Extract the [X, Y] coordinate from the center of the cell holding the provided text.  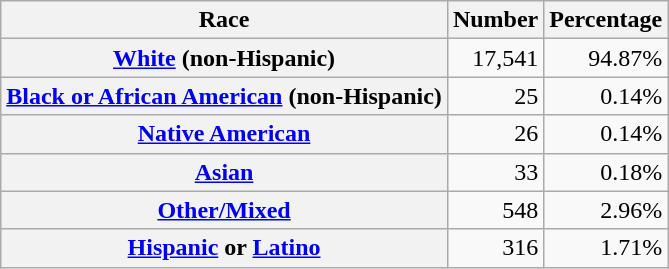
Native American [224, 134]
2.96% [606, 210]
316 [495, 248]
Number [495, 20]
Other/Mixed [224, 210]
26 [495, 134]
548 [495, 210]
1.71% [606, 248]
Race [224, 20]
Hispanic or Latino [224, 248]
0.18% [606, 172]
White (non-Hispanic) [224, 58]
Black or African American (non-Hispanic) [224, 96]
25 [495, 96]
94.87% [606, 58]
17,541 [495, 58]
Percentage [606, 20]
Asian [224, 172]
33 [495, 172]
